Identify which cell holds the provided text, then report its (x, y) central coordinate. 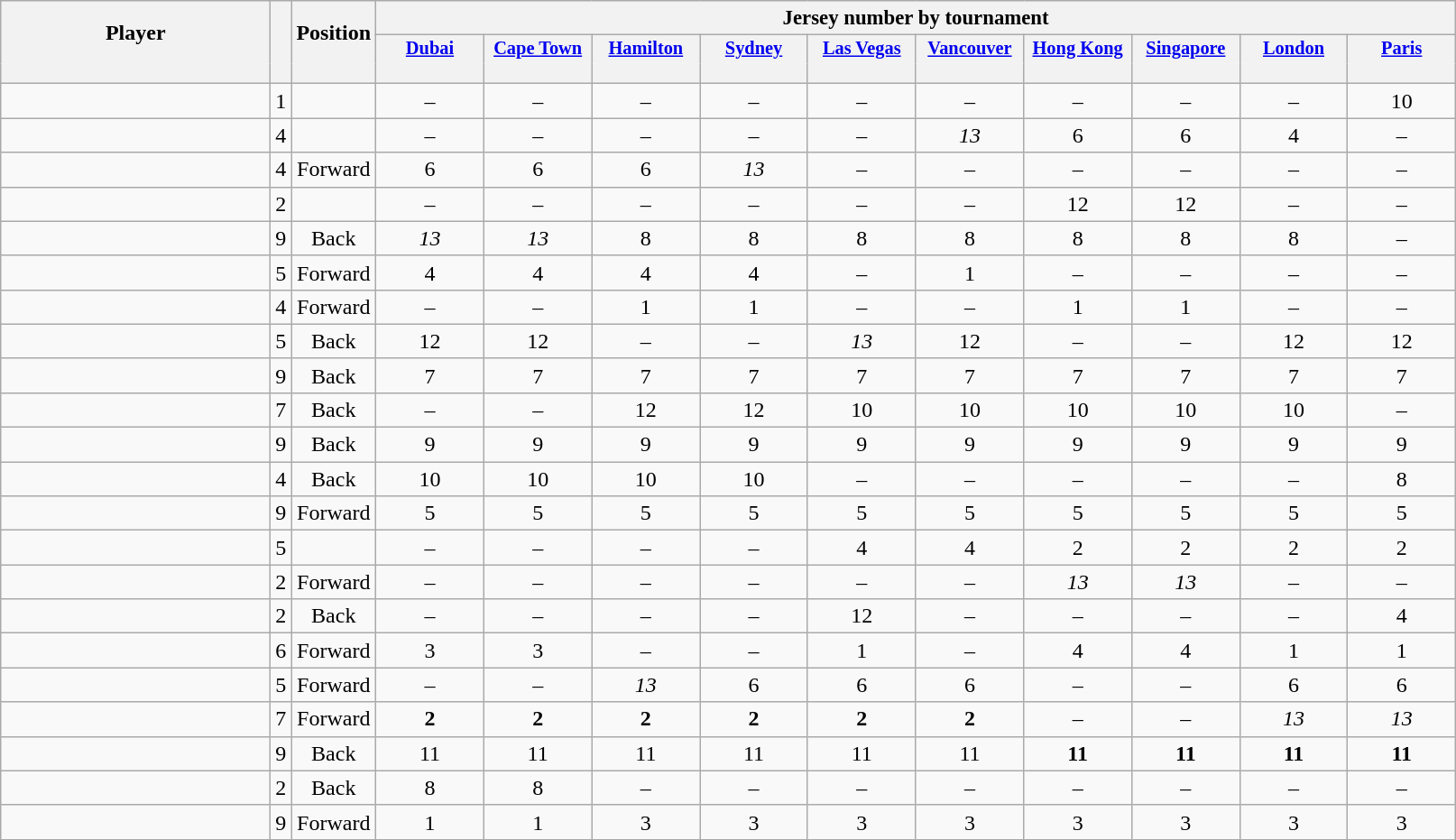
Cape Town (538, 49)
Hamilton (646, 49)
Position (334, 32)
Singapore (1185, 49)
Player (135, 32)
Hong Kong (1078, 49)
Sydney (754, 49)
Paris (1402, 49)
Jersey number by tournament (917, 18)
London (1294, 49)
Las Vegas (862, 49)
Vancouver (970, 49)
Dubai (430, 49)
